Find where the given text appears and provide that cell's center as [x, y] coordinate. 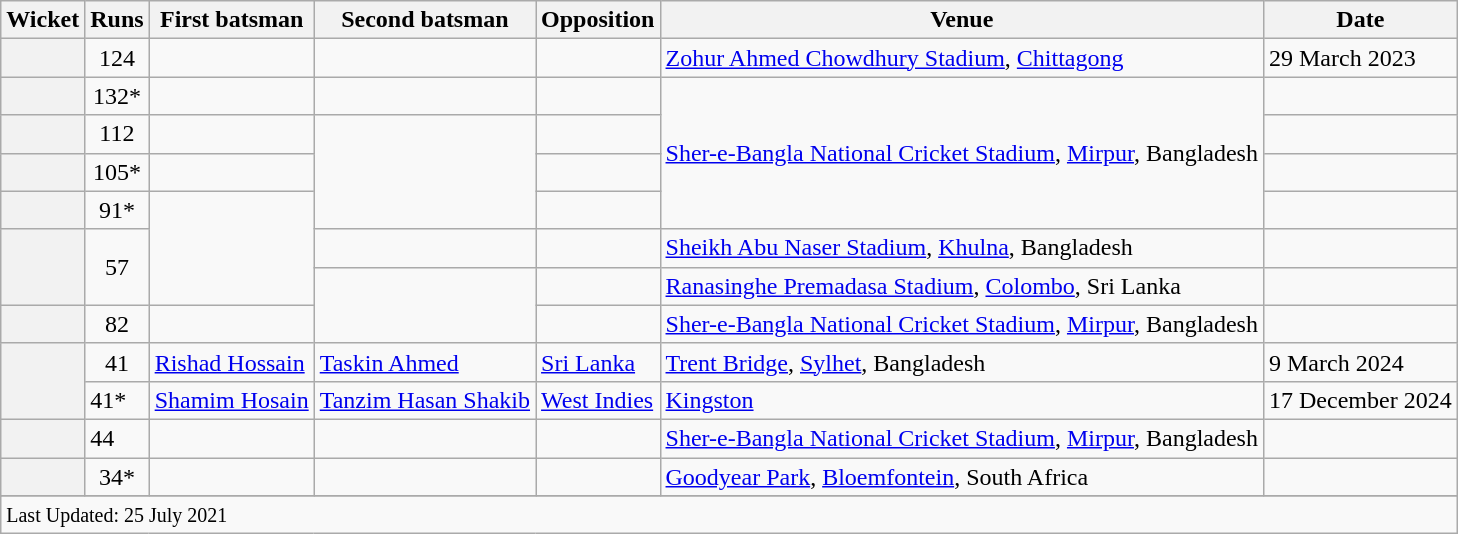
Venue [962, 20]
112 [117, 134]
9 March 2024 [1360, 362]
124 [117, 58]
Wicket [43, 20]
91* [117, 210]
Rishad Hossain [232, 362]
Trent Bridge, Sylhet, Bangladesh [962, 362]
44 [117, 438]
57 [117, 267]
105* [117, 172]
Kingston [962, 400]
Opposition [598, 20]
Ranasinghe Premadasa Stadium, Colombo, Sri Lanka [962, 286]
West Indies [598, 400]
41 [117, 362]
82 [117, 324]
Last Updated: 25 July 2021 [729, 515]
Zohur Ahmed Chowdhury Stadium, Chittagong [962, 58]
Goodyear Park, Bloemfontein, South Africa [962, 477]
Runs [117, 20]
Taskin Ahmed [424, 362]
Sheikh Abu Naser Stadium, Khulna, Bangladesh [962, 248]
34* [117, 477]
Sri Lanka [598, 362]
Shamim Hosain [232, 400]
Tanzim Hasan Shakib [424, 400]
29 March 2023 [1360, 58]
132* [117, 96]
Date [1360, 20]
41* [117, 400]
Second batsman [424, 20]
First batsman [232, 20]
17 December 2024 [1360, 400]
